Scan for the cell matching the given text and deliver its [X, Y] coordinate at center. 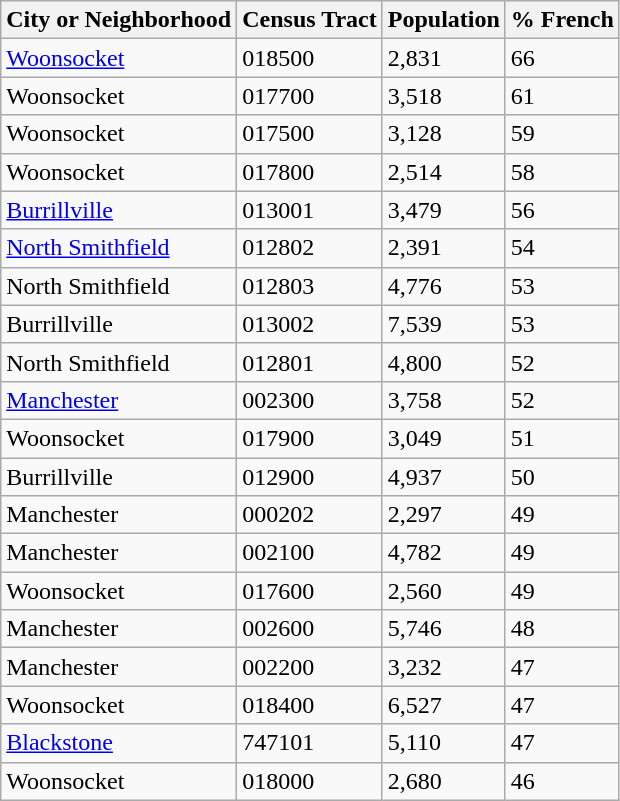
2,560 [444, 591]
2,297 [444, 515]
012803 [310, 286]
54 [562, 248]
002100 [310, 553]
017600 [310, 591]
013001 [310, 210]
3,049 [444, 438]
56 [562, 210]
018400 [310, 705]
017700 [310, 96]
002300 [310, 400]
2,831 [444, 58]
017900 [310, 438]
Population [444, 20]
Census Tract [310, 20]
61 [562, 96]
66 [562, 58]
018500 [310, 58]
51 [562, 438]
46 [562, 781]
002600 [310, 629]
002200 [310, 667]
% French [562, 20]
48 [562, 629]
012801 [310, 362]
017500 [310, 134]
3,128 [444, 134]
4,937 [444, 477]
3,518 [444, 96]
50 [562, 477]
59 [562, 134]
747101 [310, 743]
Blackstone [119, 743]
4,800 [444, 362]
City or Neighborhood [119, 20]
2,391 [444, 248]
012900 [310, 477]
58 [562, 172]
4,776 [444, 286]
2,680 [444, 781]
5,746 [444, 629]
4,782 [444, 553]
000202 [310, 515]
3,758 [444, 400]
3,479 [444, 210]
3,232 [444, 667]
013002 [310, 324]
7,539 [444, 324]
2,514 [444, 172]
012802 [310, 248]
6,527 [444, 705]
5,110 [444, 743]
018000 [310, 781]
017800 [310, 172]
